From the cell containing the given text, extract its center point as [x, y] coordinate. 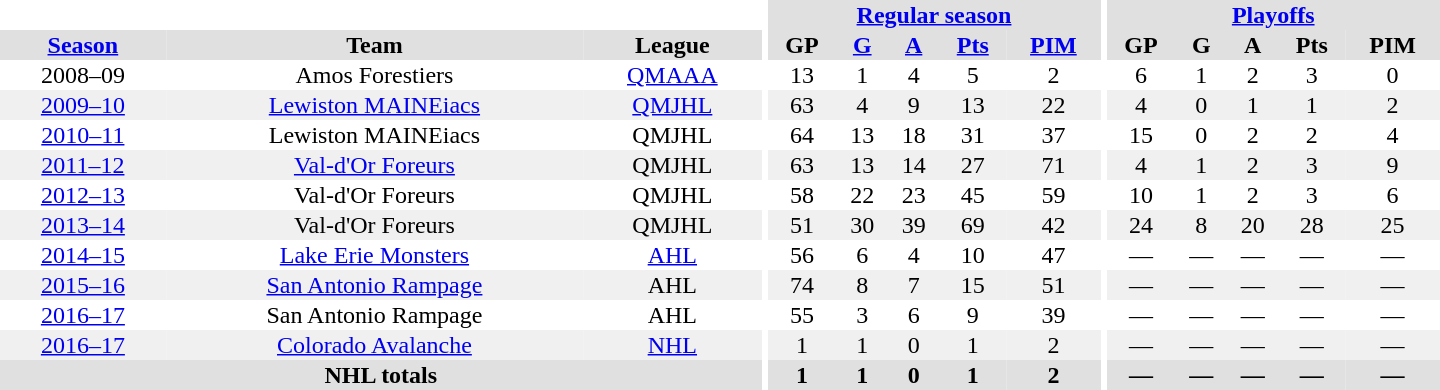
56 [802, 255]
5 [972, 75]
71 [1054, 165]
55 [802, 315]
28 [1312, 225]
7 [914, 285]
Amos Forestiers [374, 75]
27 [972, 165]
20 [1252, 225]
69 [972, 225]
Team [374, 45]
2013–14 [83, 225]
2009–10 [83, 105]
Playoffs [1273, 15]
42 [1054, 225]
NHL [672, 345]
30 [862, 225]
2010–11 [83, 135]
Colorado Avalanche [374, 345]
14 [914, 165]
18 [914, 135]
24 [1140, 225]
31 [972, 135]
59 [1054, 195]
2011–12 [83, 165]
58 [802, 195]
2012–13 [83, 195]
League [672, 45]
23 [914, 195]
74 [802, 285]
Regular season [934, 15]
Season [83, 45]
2014–15 [83, 255]
47 [1054, 255]
QMAAA [672, 75]
2015–16 [83, 285]
Lake Erie Monsters [374, 255]
45 [972, 195]
37 [1054, 135]
64 [802, 135]
NHL totals [381, 375]
2008–09 [83, 75]
25 [1392, 225]
